Search for the cell housing the specified text and yield its [x, y] center coordinate. 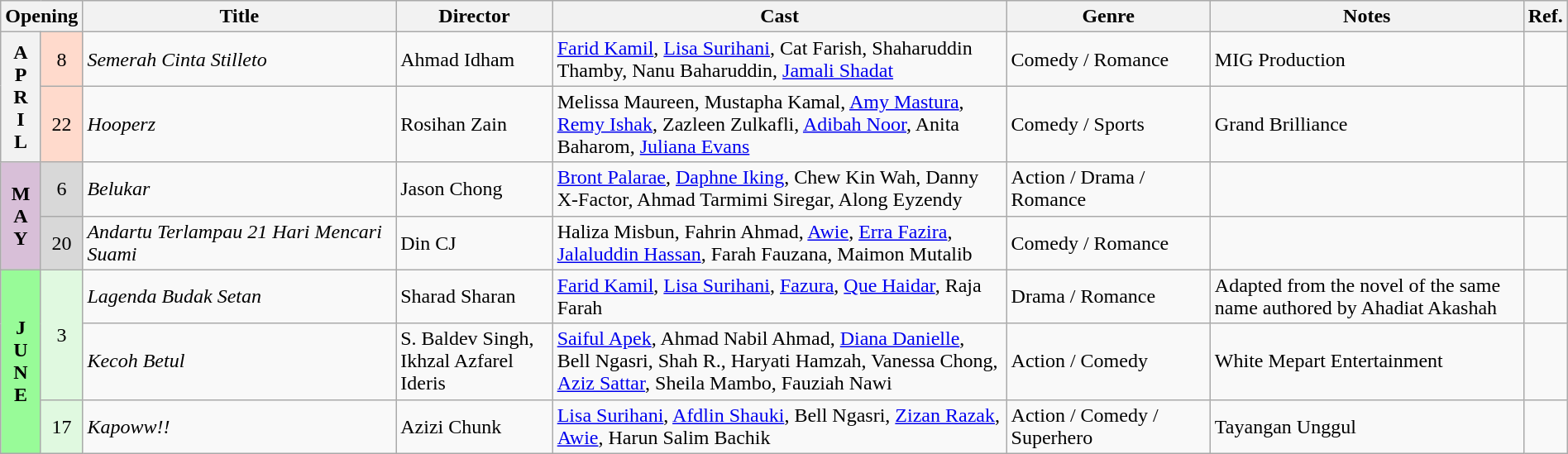
20 [61, 243]
Comedy / Sports [1108, 124]
Action / Comedy [1108, 361]
Ref. [1545, 17]
White Mepart Entertainment [1366, 361]
8 [61, 60]
Andartu Terlampau 21 Hari Mencari Suami [240, 243]
3 [61, 334]
6 [61, 189]
Kapoww!! [240, 427]
Kecoh Betul [240, 361]
Title [240, 17]
Azizi Chunk [475, 427]
S. Baldev Singh, Ikhzal Azfarel Ideris [475, 361]
Jason Chong [475, 189]
Farid Kamil, Lisa Surihani, Cat Farish, Shaharuddin Thamby, Nanu Baharuddin, Jamali Shadat [779, 60]
Lagenda Budak Setan [240, 296]
Genre [1108, 17]
Belukar [240, 189]
Lisa Surihani, Afdlin Shauki, Bell Ngasri, Zizan Razak, Awie, Harun Salim Bachik [779, 427]
Rosihan Zain [475, 124]
APRIL [22, 98]
Haliza Misbun, Fahrin Ahmad, Awie, Erra Fazira, Jalaluddin Hassan, Farah Fauzana, Maimon Mutalib [779, 243]
Bront Palarae, Daphne Iking, Chew Kin Wah, Danny X-Factor, Ahmad Tarmimi Siregar, Along Eyzendy [779, 189]
MAY [22, 216]
Sharad Sharan [475, 296]
22 [61, 124]
Adapted from the novel of the same name authored by Ahadiat Akashah [1366, 296]
Farid Kamil, Lisa Surihani, Fazura, Que Haidar, Raja Farah [779, 296]
Ahmad Idham [475, 60]
Director [475, 17]
Hooperz [240, 124]
Action / Drama / Romance [1108, 189]
17 [61, 427]
Semerah Cinta Stilleto [240, 60]
Action / Comedy / Superhero [1108, 427]
JUNE [22, 361]
Saiful Apek, Ahmad Nabil Ahmad, Diana Danielle, Bell Ngasri, Shah R., Haryati Hamzah, Vanessa Chong, Aziz Sattar, Sheila Mambo, Fauziah Nawi [779, 361]
Drama / Romance [1108, 296]
Notes [1366, 17]
Grand Brilliance [1366, 124]
Tayangan Unggul [1366, 427]
Opening [41, 17]
Melissa Maureen, Mustapha Kamal, Amy Mastura, Remy Ishak, Zazleen Zulkafli, Adibah Noor, Anita Baharom, Juliana Evans [779, 124]
Cast [779, 17]
Din CJ [475, 243]
MIG Production [1366, 60]
